Identify which cell holds the provided text, then report its (x, y) central coordinate. 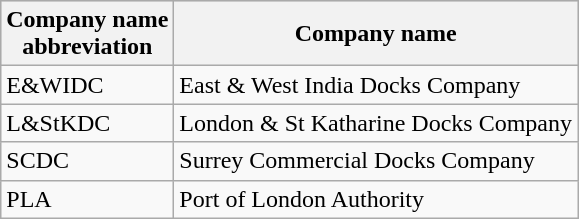
East & West India Docks Company (376, 85)
Port of London Authority (376, 199)
Company nameabbreviation (88, 34)
London & St Katharine Docks Company (376, 123)
E&WIDC (88, 85)
Company name (376, 34)
Surrey Commercial Docks Company (376, 161)
L&StKDC (88, 123)
SCDC (88, 161)
PLA (88, 199)
